Capture the cell that displays the provided text and extract its [X, Y] central coordinate. 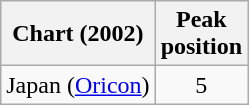
Chart (2002) [78, 34]
Japan (Oricon) [78, 85]
Peakposition [201, 34]
5 [201, 85]
